Identify which cell holds the provided text, then report its (x, y) central coordinate. 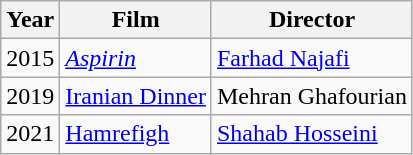
2019 (30, 96)
Shahab Hosseini (312, 134)
2021 (30, 134)
Mehran Ghafourian (312, 96)
Director (312, 20)
Year (30, 20)
Iranian Dinner (136, 96)
Film (136, 20)
2015 (30, 58)
Aspirin (136, 58)
Hamrefigh (136, 134)
Farhad Najafi (312, 58)
